Output the (X, Y) coordinate of the center of the cell containing the given text.  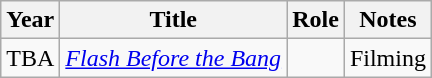
Year (30, 20)
TBA (30, 58)
Filming (388, 58)
Title (174, 20)
Notes (388, 20)
Role (316, 20)
Flash Before the Bang (174, 58)
